Capture the cell that displays the provided text and extract its (x, y) central coordinate. 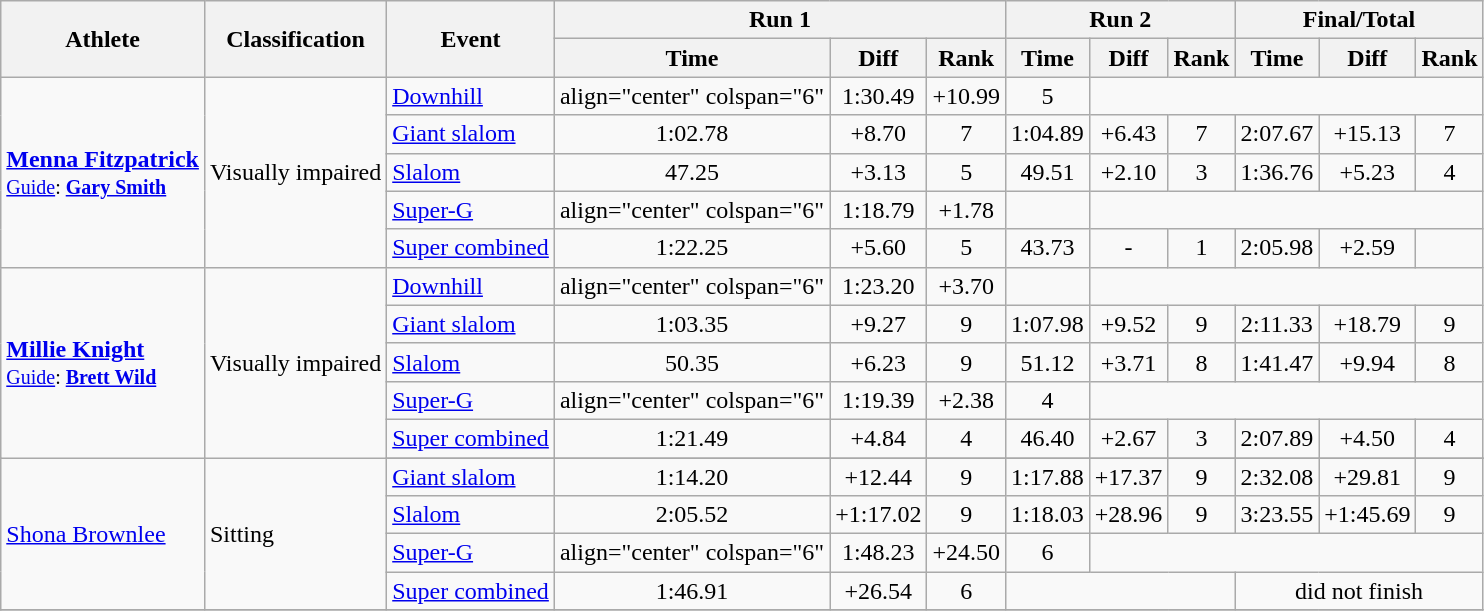
did not finish (1359, 591)
+3.70 (966, 286)
2:07.67 (1277, 134)
+4.50 (1368, 438)
+9.52 (1128, 324)
46.40 (1048, 438)
Shona Brownlee (103, 534)
51.12 (1048, 362)
2:05.52 (692, 515)
3:23.55 (1277, 515)
+5.60 (878, 248)
+1:17.02 (878, 515)
+24.50 (966, 553)
1 (1202, 248)
Run 1 (780, 20)
+10.99 (966, 96)
+3.71 (1128, 362)
1:07.98 (1048, 324)
2:11.33 (1277, 324)
Run 2 (1120, 20)
+28.96 (1128, 515)
1:04.89 (1048, 134)
1:23.20 (878, 286)
1:02.78 (692, 134)
1:14.20 (692, 477)
1:21.49 (692, 438)
47.25 (692, 172)
+2.59 (1368, 248)
+17.37 (1128, 477)
Athlete (103, 39)
1:41.47 (1277, 362)
+1.78 (966, 210)
Final/Total (1359, 20)
Classification (295, 39)
+9.27 (878, 324)
1:30.49 (878, 96)
Menna FitzpatrickGuide: Gary Smith (103, 172)
1:18.03 (1048, 515)
Event (471, 39)
+2.10 (1128, 172)
Millie KnightGuide: Brett Wild (103, 362)
+2.38 (966, 400)
2:07.89 (1277, 438)
+5.23 (1368, 172)
50.35 (692, 362)
+6.43 (1128, 134)
1:18.79 (878, 210)
49.51 (1048, 172)
+1:45.69 (1368, 515)
1:48.23 (878, 553)
1:36.76 (1277, 172)
1:03.35 (692, 324)
+3.13 (878, 172)
+26.54 (878, 591)
2:05.98 (1277, 248)
+8.70 (878, 134)
+4.84 (878, 438)
Sitting (295, 534)
+29.81 (1368, 477)
1:17.88 (1048, 477)
+9.94 (1368, 362)
- (1128, 248)
+12.44 (878, 477)
+6.23 (878, 362)
43.73 (1048, 248)
1:46.91 (692, 591)
1:19.39 (878, 400)
+18.79 (1368, 324)
+15.13 (1368, 134)
1:22.25 (692, 248)
2:32.08 (1277, 477)
+2.67 (1128, 438)
